Identify which cell holds the provided text, then report its [X, Y] central coordinate. 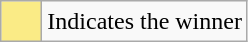
Indicates the winner [145, 22]
